Return the (X, Y) coordinate for the center point of the cell that contains the specified text.  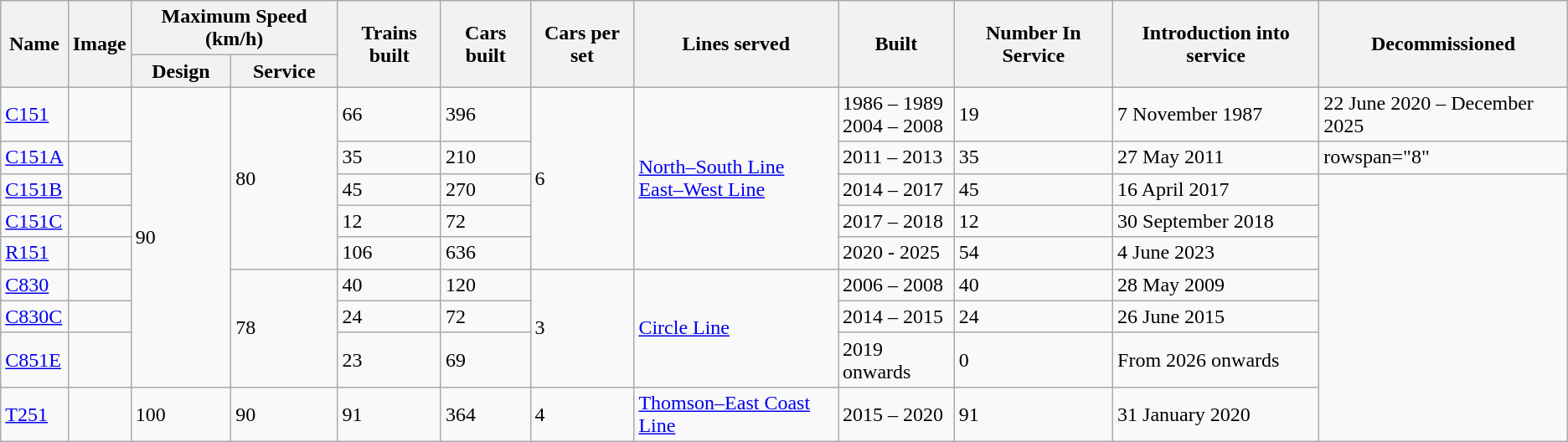
16 April 2017 (1216, 189)
Introduction into service (1216, 44)
Cars built (486, 44)
Built (896, 44)
C830 (34, 285)
4 (582, 414)
C151 (34, 114)
2006 – 2008 (896, 285)
27 May 2011 (1216, 157)
22 June 2020 – December 2025 (1444, 114)
Service (285, 71)
2014 – 2017 (896, 189)
120 (486, 285)
Lines served (736, 44)
North–South LineEast–West Line (736, 177)
396 (486, 114)
1986 – 19892004 – 2008 (896, 114)
28 May 2009 (1216, 285)
Trains built (389, 44)
69 (486, 360)
2011 – 2013 (896, 157)
Name (34, 44)
Image (99, 44)
78 (285, 328)
66 (389, 114)
364 (486, 414)
2017 – 2018 (896, 221)
Design (181, 71)
3 (582, 328)
54 (1034, 253)
From 2026 onwards (1216, 360)
Circle Line (736, 328)
23 (389, 360)
rowspan="8" (1444, 157)
2020 - 2025 (896, 253)
210 (486, 157)
C151A (34, 157)
Number In Service (1034, 44)
100 (181, 414)
0 (1034, 360)
Cars per set (582, 44)
30 September 2018 (1216, 221)
106 (389, 253)
6 (582, 177)
19 (1034, 114)
270 (486, 189)
4 June 2023 (1216, 253)
26 June 2015 (1216, 316)
2014 – 2015 (896, 316)
2019 onwards (896, 360)
Maximum Speed (km/h) (235, 28)
636 (486, 253)
2015 – 2020 (896, 414)
T251 (34, 414)
80 (285, 177)
Thomson–East Coast Line (736, 414)
31 January 2020 (1216, 414)
C830C (34, 316)
R151 (34, 253)
7 November 1987 (1216, 114)
Decommissioned (1444, 44)
C151B (34, 189)
C151C (34, 221)
C851E (34, 360)
